Determine the [X, Y] coordinate at the center of the cell enclosing the given text.  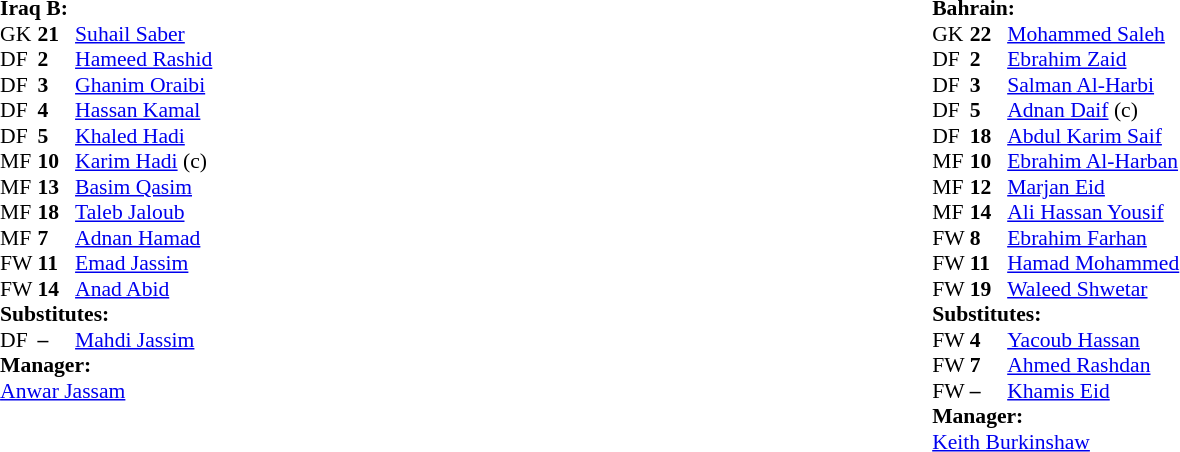
Karim Hadi (c) [144, 161]
Waleed Shwetar [1093, 289]
Anwar Jassam [106, 391]
Mohammed Saleh [1093, 34]
12 [989, 187]
Ali Hassan Yousif [1093, 213]
Anad Abid [144, 289]
Marjan Eid [1093, 187]
Yacoub Hassan [1093, 340]
13 [57, 187]
Mahdi Jassim [144, 340]
Adnan Daif (c) [1093, 111]
Ebrahim Zaid [1093, 59]
Ebrahim Farhan [1093, 238]
19 [989, 289]
Hamad Mohammed [1093, 263]
Khamis Eid [1093, 391]
Ebrahim Al-Harban [1093, 161]
Taleb Jaloub [144, 213]
Salman Al-Harbi [1093, 85]
Basim Qasim [144, 187]
Emad Jassim [144, 263]
Adnan Hamad [144, 238]
Khaled Hadi [144, 136]
Abdul Karim Saif [1093, 136]
22 [989, 34]
Hameed Rashid [144, 59]
21 [57, 34]
8 [989, 238]
Suhail Saber [144, 34]
Hassan Kamal [144, 111]
Ghanim Oraibi [144, 85]
Ahmed Rashdan [1093, 365]
